For the text-containing cell, return its midpoint in [x, y] coordinate format. 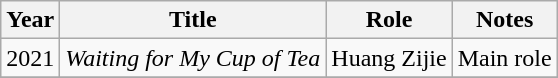
Main role [504, 58]
Title [193, 20]
Year [30, 20]
Waiting for My Cup of Tea [193, 58]
Notes [504, 20]
Huang Zijie [389, 58]
2021 [30, 58]
Role [389, 20]
